Return the [x, y] coordinate for the center point of the cell that contains the specified text.  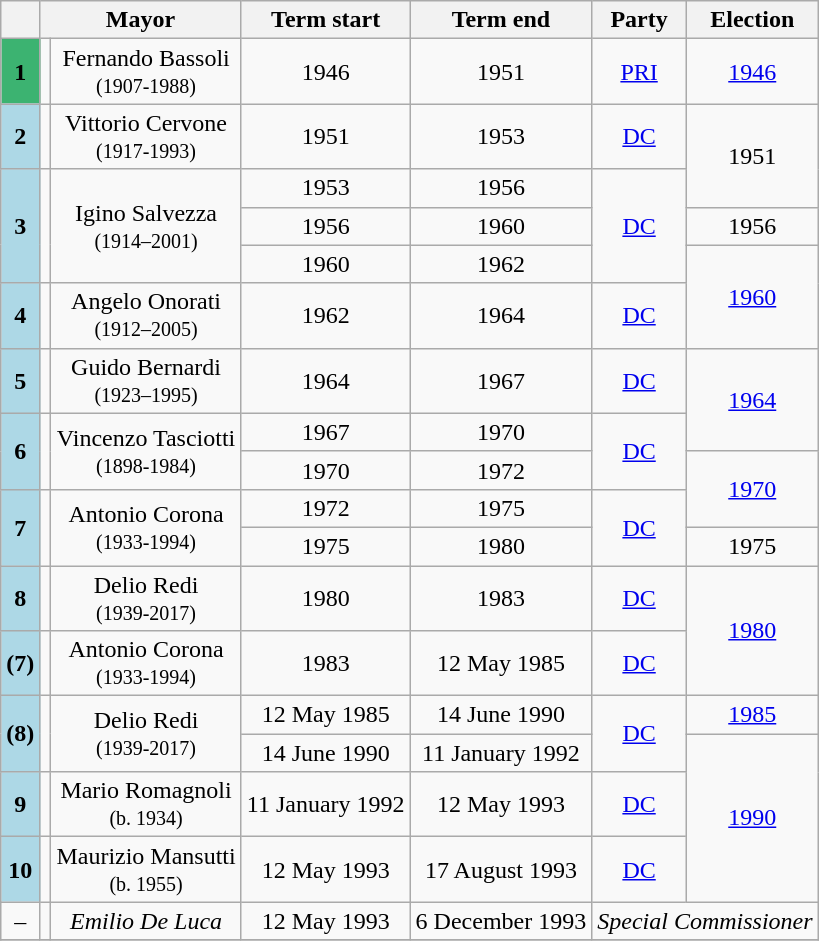
Fernando Bassoli (1907-1988) [146, 72]
7 [20, 527]
2 [20, 136]
– [20, 921]
Term end [501, 20]
Vincenzo Tasciotti (1898-1984) [146, 451]
Special Commissioner [705, 921]
17 August 1993 [501, 870]
Mayor [140, 20]
9 [20, 804]
Guido Bernardi (1923–1995) [146, 380]
Election [752, 20]
(7) [20, 664]
PRI [640, 72]
3 [20, 226]
8 [20, 598]
1985 [752, 715]
Term start [326, 20]
1990 [752, 818]
Vittorio Cervone (1917-1993) [146, 136]
(8) [20, 734]
Igino Salvezza (1914–2001) [146, 226]
Maurizio Mansutti (b. 1955) [146, 870]
1 [20, 72]
Emilio De Luca [146, 921]
Party [640, 20]
Mario Romagnoli (b. 1934) [146, 804]
10 [20, 870]
Angelo Onorati (1912–2005) [146, 316]
6 [20, 451]
6 December 1993 [501, 921]
4 [20, 316]
5 [20, 380]
